Find where the given text appears and provide that cell's center as (X, Y) coordinate. 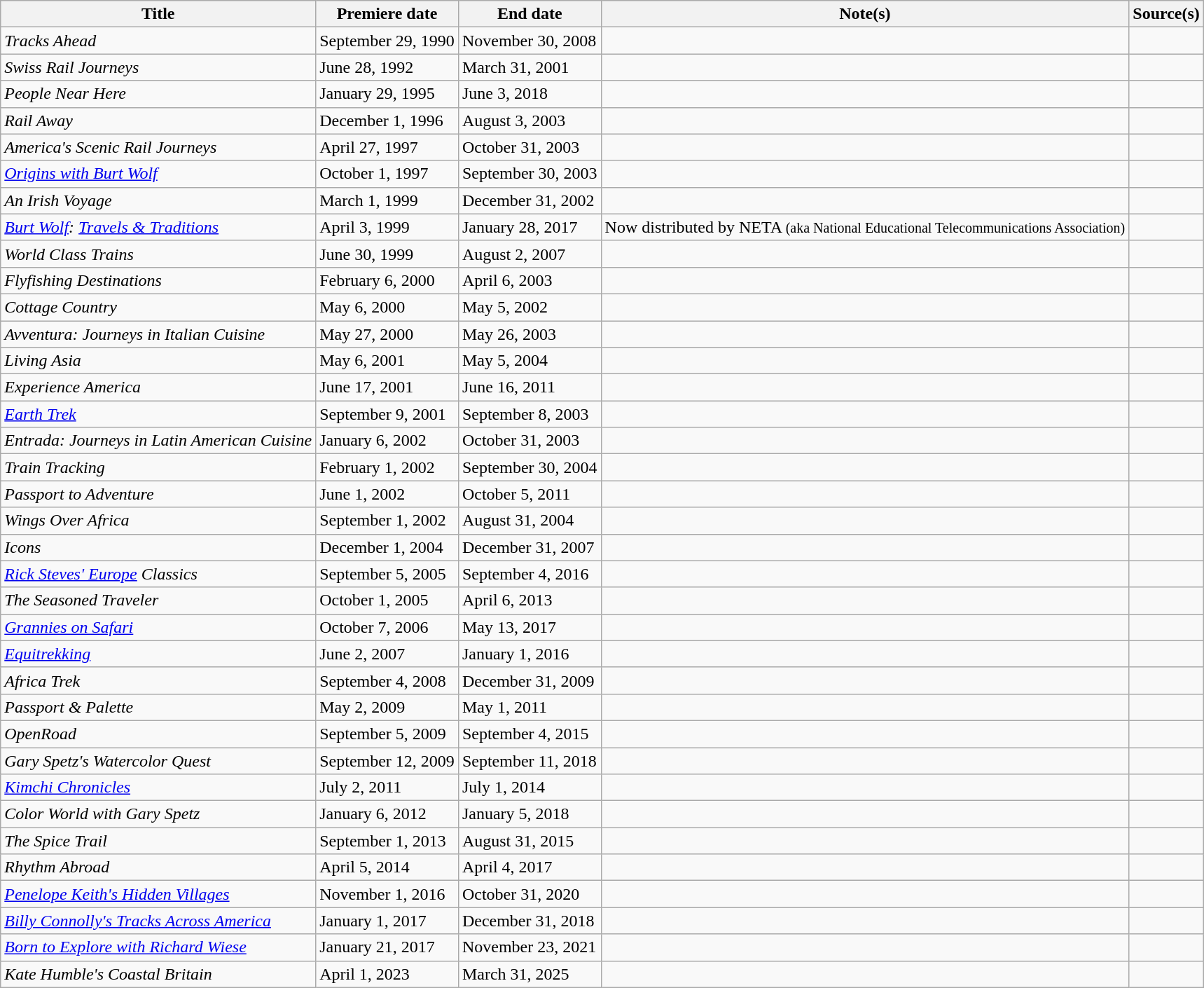
The Spice Trail (158, 841)
September 30, 2003 (530, 174)
Title (158, 14)
January 5, 2018 (530, 814)
October 7, 2006 (387, 627)
April 1, 2023 (387, 974)
January 1, 2017 (387, 921)
Note(s) (865, 14)
Penelope Keith's Hidden Villages (158, 894)
America's Scenic Rail Journeys (158, 147)
January 6, 2012 (387, 814)
October 5, 2011 (530, 494)
April 27, 1997 (387, 147)
Tracks Ahead (158, 41)
Gary Spetz's Watercolor Quest (158, 760)
World Class Trains (158, 254)
May 13, 2017 (530, 627)
December 31, 2018 (530, 921)
January 6, 2002 (387, 441)
February 6, 2000 (387, 280)
May 5, 2004 (530, 361)
November 23, 2021 (530, 947)
May 6, 2001 (387, 361)
September 4, 2015 (530, 734)
June 16, 2011 (530, 387)
May 5, 2002 (530, 307)
March 1, 1999 (387, 200)
December 31, 2007 (530, 547)
September 9, 2001 (387, 414)
End date (530, 14)
December 31, 2002 (530, 200)
January 29, 1995 (387, 94)
September 29, 1990 (387, 41)
September 1, 2013 (387, 841)
Born to Explore with Richard Wiese (158, 947)
Rhythm Abroad (158, 867)
Flyfishing Destinations (158, 280)
August 31, 2015 (530, 841)
Premiere date (387, 14)
Equitrekking (158, 654)
June 30, 1999 (387, 254)
Wings Over Africa (158, 521)
Cottage Country (158, 307)
April 6, 2013 (530, 601)
April 4, 2017 (530, 867)
June 28, 1992 (387, 67)
Kimchi Chronicles (158, 788)
April 3, 1999 (387, 227)
May 27, 2000 (387, 334)
Swiss Rail Journeys (158, 67)
November 1, 2016 (387, 894)
February 1, 2002 (387, 467)
December 1, 2004 (387, 547)
September 5, 2009 (387, 734)
August 2, 2007 (530, 254)
June 1, 2002 (387, 494)
Earth Trek (158, 414)
September 1, 2002 (387, 521)
September 5, 2005 (387, 574)
January 1, 2016 (530, 654)
March 31, 2001 (530, 67)
Rail Away (158, 121)
July 1, 2014 (530, 788)
Living Asia (158, 361)
March 31, 2025 (530, 974)
Billy Connolly's Tracks Across America (158, 921)
Source(s) (1167, 14)
The Seasoned Traveler (158, 601)
September 4, 2016 (530, 574)
August 31, 2004 (530, 521)
December 31, 2009 (530, 680)
January 21, 2017 (387, 947)
Avventura: Journeys in Italian Cuisine (158, 334)
September 4, 2008 (387, 680)
October 31, 2020 (530, 894)
May 1, 2011 (530, 707)
People Near Here (158, 94)
June 17, 2001 (387, 387)
Rick Steves' Europe Classics (158, 574)
January 28, 2017 (530, 227)
June 2, 2007 (387, 654)
Entrada: Journeys in Latin American Cuisine (158, 441)
Burt Wolf: Travels & Traditions (158, 227)
October 1, 2005 (387, 601)
Origins with Burt Wolf (158, 174)
Color World with Gary Spetz (158, 814)
September 8, 2003 (530, 414)
October 1, 1997 (387, 174)
May 6, 2000 (387, 307)
Experience America (158, 387)
Kate Humble's Coastal Britain (158, 974)
Grannies on Safari (158, 627)
June 3, 2018 (530, 94)
OpenRoad (158, 734)
September 12, 2009 (387, 760)
May 2, 2009 (387, 707)
Train Tracking (158, 467)
April 5, 2014 (387, 867)
Africa Trek (158, 680)
April 6, 2003 (530, 280)
September 30, 2004 (530, 467)
Icons (158, 547)
An Irish Voyage (158, 200)
December 1, 1996 (387, 121)
November 30, 2008 (530, 41)
May 26, 2003 (530, 334)
Passport to Adventure (158, 494)
Now distributed by NETA (aka National Educational Telecommunications Association) (865, 227)
August 3, 2003 (530, 121)
September 11, 2018 (530, 760)
Passport & Palette (158, 707)
July 2, 2011 (387, 788)
